Identify which cell holds the provided text, then report its (X, Y) central coordinate. 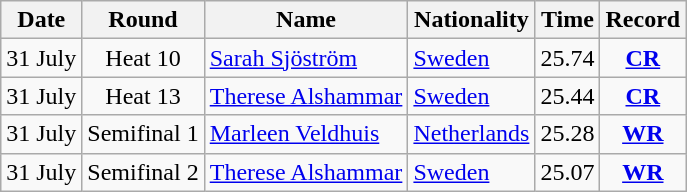
25.28 (568, 134)
Round (143, 20)
Nationality (472, 20)
Date (42, 20)
Semifinal 2 (143, 172)
Record (643, 20)
Netherlands (472, 134)
25.44 (568, 96)
Semifinal 1 (143, 134)
25.07 (568, 172)
Heat 13 (143, 96)
Time (568, 20)
Marleen Veldhuis (306, 134)
Name (306, 20)
Heat 10 (143, 58)
Sarah Sjöström (306, 58)
25.74 (568, 58)
